Pinpoint the cell where the given text exists, returning its [x, y] midpoint coordinate. 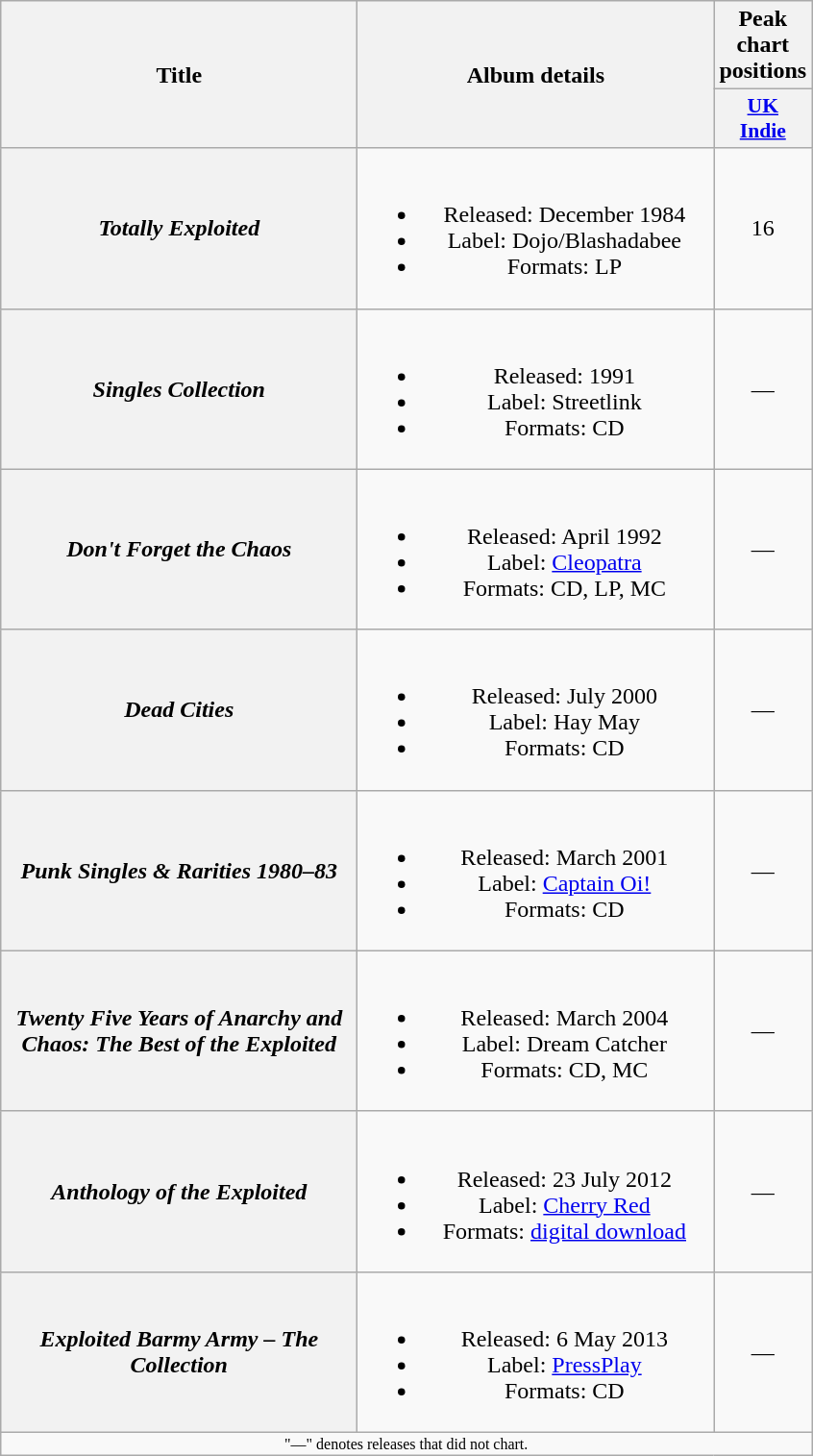
Totally Exploited [179, 229]
Released: 23 July 2012Label: Cherry RedFormats: digital download [536, 1192]
Singles Collection [179, 388]
Released: March 2001Label: Captain Oi!Formats: CD [536, 871]
Released: 1991Label: StreetlinkFormats: CD [536, 388]
Exploited Barmy Army – The Collection [179, 1351]
Released: April 1992Label: CleopatraFormats: CD, LP, MC [536, 550]
Released: December 1984Label: Dojo/BlashadabeeFormats: LP [536, 229]
Don't Forget the Chaos [179, 550]
Released: 6 May 2013Label: PressPlayFormats: CD [536, 1351]
16 [763, 229]
"—" denotes releases that did not chart. [406, 1444]
Punk Singles & Rarities 1980–83 [179, 871]
Album details [536, 75]
Released: July 2000Label: Hay MayFormats: CD [536, 709]
Peak chart positions [763, 45]
Anthology of the Exploited [179, 1192]
Released: March 2004Label: Dream CatcherFormats: CD, MC [536, 1030]
Twenty Five Years of Anarchy and Chaos: The Best of the Exploited [179, 1030]
UKIndie [763, 119]
Dead Cities [179, 709]
Title [179, 75]
